Scan for the cell matching the given text and deliver its (x, y) coordinate at center. 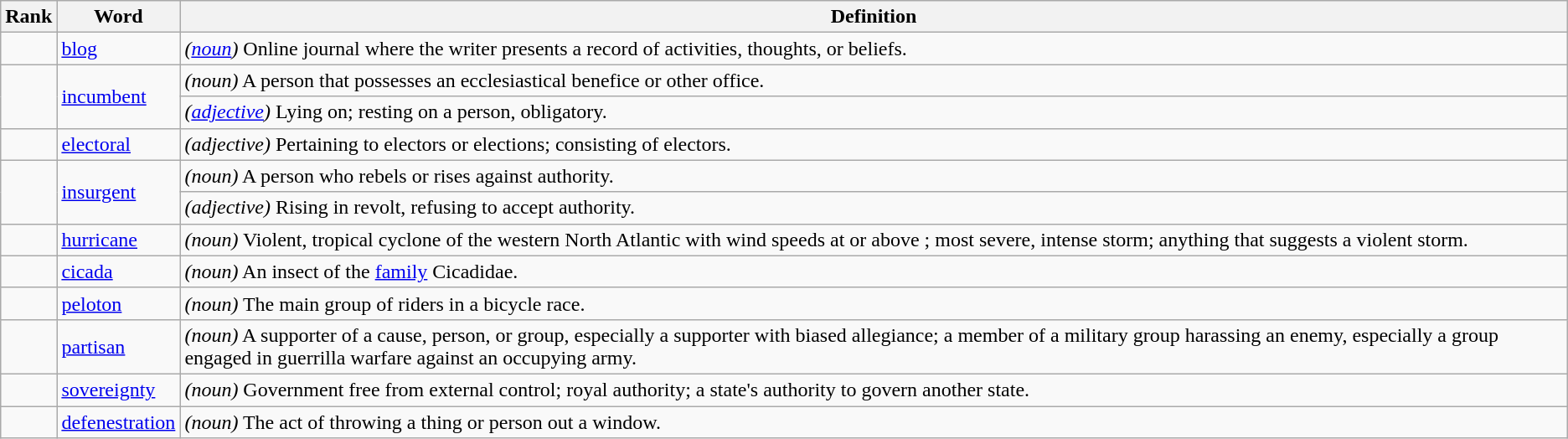
sovereignty (119, 390)
(adjective) Lying on; resting on a person, obligatory. (874, 112)
(noun) A person that possesses an ecclesiastical benefice or other office. (874, 80)
hurricane (119, 240)
(adjective) Pertaining to electors or elections; consisting of electors. (874, 144)
(adjective) Rising in revolt, refusing to accept authority. (874, 208)
(noun) Online journal where the writer presents a record of activities, thoughts, or beliefs. (874, 49)
(noun) A person who rebels or rises against authority. (874, 176)
incumbent (119, 96)
Rank (28, 17)
partisan (119, 347)
insurgent (119, 192)
defenestration (119, 421)
peloton (119, 303)
(noun) Government free from external control; royal authority; a state's authority to govern another state. (874, 390)
cicada (119, 271)
electoral (119, 144)
blog (119, 49)
(noun) The act of throwing a thing or person out a window. (874, 421)
(noun) An insect of the family Cicadidae. (874, 271)
Word (119, 17)
Definition (874, 17)
(noun) The main group of riders in a bicycle race. (874, 303)
